Return the (X, Y) coordinate for the center point of the cell that contains the specified text.  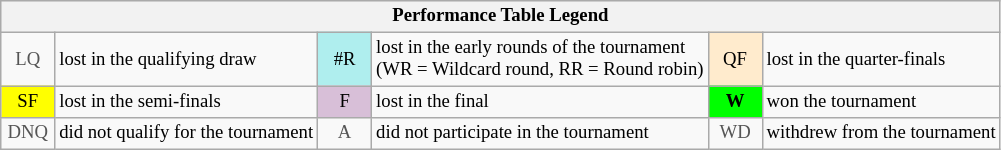
lost in the semi-finals (186, 102)
SF (28, 102)
DNQ (28, 134)
LQ (28, 60)
Performance Table Legend (500, 16)
W (735, 102)
won the tournament (881, 102)
lost in the early rounds of the tournament(WR = Wildcard round, RR = Round robin) (540, 60)
F (345, 102)
lost in the quarter-finals (881, 60)
QF (735, 60)
A (345, 134)
#R (345, 60)
did not participate in the tournament (540, 134)
did not qualify for the tournament (186, 134)
lost in the qualifying draw (186, 60)
WD (735, 134)
withdrew from the tournament (881, 134)
lost in the final (540, 102)
